For the text-containing cell, return its midpoint in (x, y) coordinate format. 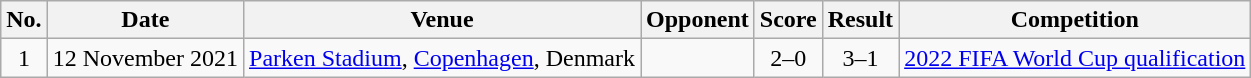
Date (145, 20)
2022 FIFA World Cup qualification (1075, 58)
1 (24, 58)
Competition (1075, 20)
Result (860, 20)
3–1 (860, 58)
Venue (442, 20)
Opponent (697, 20)
12 November 2021 (145, 58)
No. (24, 20)
2–0 (788, 58)
Parken Stadium, Copenhagen, Denmark (442, 58)
Score (788, 20)
